Output the (x, y) coordinate of the center of the cell containing the given text.  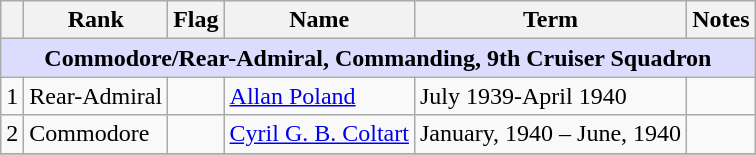
Cyril G. B. Coltart (319, 134)
Name (319, 20)
Commodore/Rear-Admiral, Commanding, 9th Cruiser Squadron (378, 58)
2 (12, 134)
Commodore (96, 134)
Rear-Admiral (96, 96)
Allan Poland (319, 96)
Term (550, 20)
1 (12, 96)
January, 1940 – June, 1940 (550, 134)
Notes (721, 20)
July 1939-April 1940 (550, 96)
Rank (96, 20)
Flag (196, 20)
